Scan for the cell matching the given text and deliver its (x, y) coordinate at center. 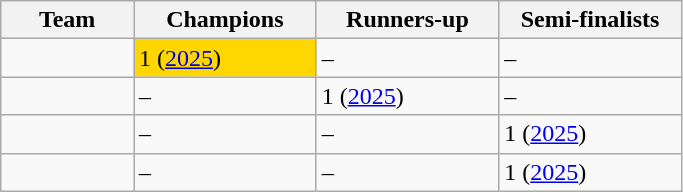
Champions (226, 20)
Semi-finalists (590, 20)
Team (68, 20)
Runners-up (408, 20)
